Pinpoint the cell where the given text exists, returning its (X, Y) midpoint coordinate. 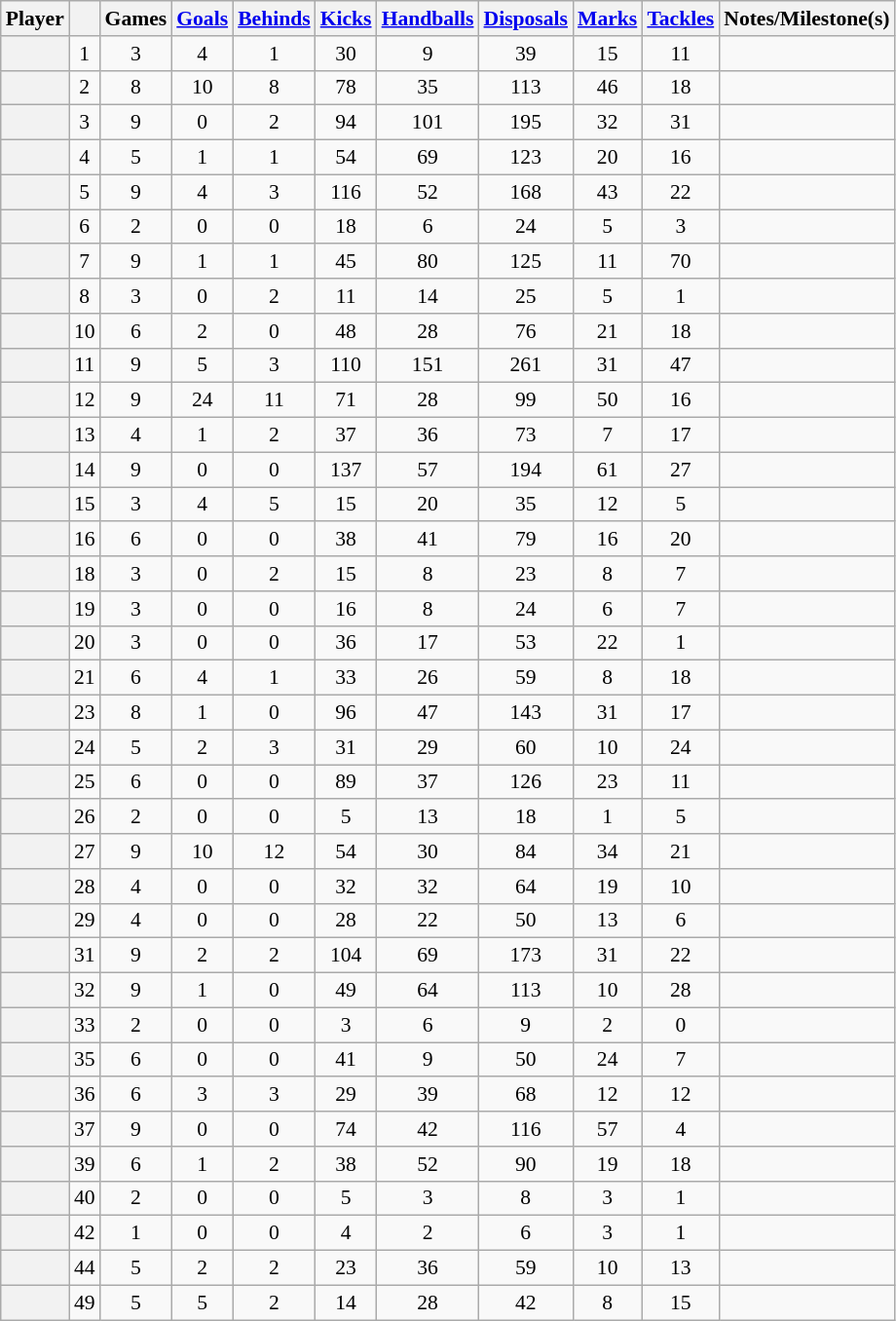
137 (347, 470)
94 (347, 123)
Behinds (275, 19)
53 (526, 643)
110 (347, 365)
40 (85, 1198)
123 (526, 158)
73 (526, 435)
168 (526, 192)
48 (347, 331)
194 (526, 470)
151 (429, 365)
45 (347, 262)
173 (526, 956)
68 (526, 1095)
Disposals (526, 19)
126 (526, 782)
71 (347, 400)
43 (608, 192)
99 (526, 400)
84 (526, 851)
Tackles (680, 19)
Player (35, 19)
Marks (608, 19)
90 (526, 1164)
261 (526, 365)
78 (347, 88)
Notes/Milestone(s) (806, 19)
89 (347, 782)
60 (526, 747)
195 (526, 123)
46 (608, 88)
Goals (203, 19)
74 (347, 1129)
61 (608, 470)
34 (608, 851)
Handballs (429, 19)
104 (347, 956)
79 (526, 540)
101 (429, 123)
Games (136, 19)
70 (680, 262)
80 (429, 262)
Kicks (347, 19)
125 (526, 262)
44 (85, 1268)
143 (526, 713)
96 (347, 713)
76 (526, 331)
